From the cell containing the given text, extract its center point as (X, Y) coordinate. 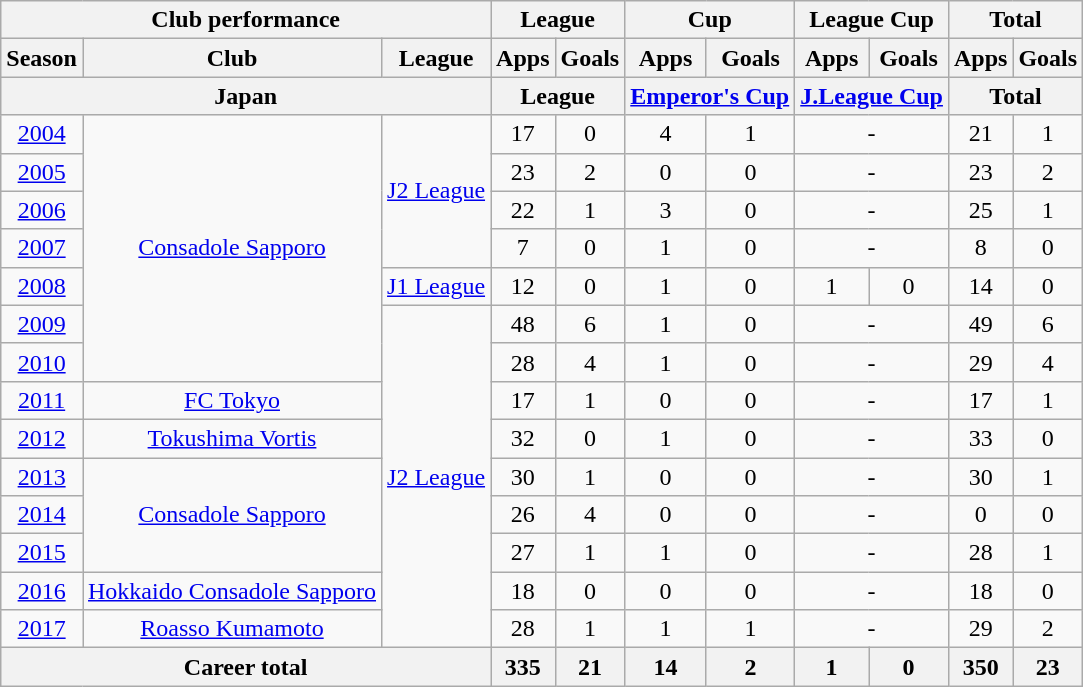
Cup (710, 20)
2011 (42, 400)
335 (523, 667)
Japan (246, 96)
2010 (42, 362)
J.League Cup (872, 96)
8 (980, 248)
48 (523, 324)
2016 (42, 591)
2006 (42, 210)
2008 (42, 286)
Emperor's Cup (710, 96)
Season (42, 58)
33 (980, 438)
26 (523, 515)
Club performance (246, 20)
J1 League (436, 286)
2013 (42, 477)
Tokushima Vortis (232, 438)
FC Tokyo (232, 400)
2009 (42, 324)
7 (523, 248)
12 (523, 286)
22 (523, 210)
2015 (42, 553)
3 (666, 210)
2004 (42, 134)
350 (980, 667)
2005 (42, 172)
27 (523, 553)
49 (980, 324)
Club (232, 58)
25 (980, 210)
32 (523, 438)
Roasso Kumamoto (232, 629)
Hokkaido Consadole Sapporo (232, 591)
2012 (42, 438)
2007 (42, 248)
Career total (246, 667)
2017 (42, 629)
2014 (42, 515)
League Cup (872, 20)
